For the text-containing cell, return its midpoint in (X, Y) coordinate format. 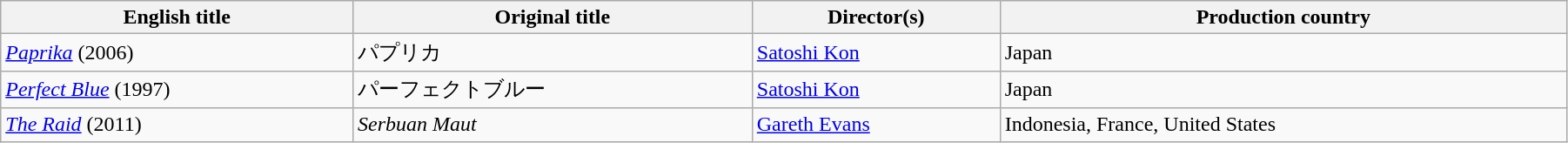
English title (178, 17)
Gareth Evans (875, 125)
パプリカ (552, 52)
Paprika (2006) (178, 52)
Original title (552, 17)
Indonesia, France, United States (1283, 125)
Serbuan Maut (552, 125)
パーフェクトブルー (552, 89)
Perfect Blue (1997) (178, 89)
Production country (1283, 17)
The Raid (2011) (178, 125)
Director(s) (875, 17)
